Output the [x, y] coordinate of the center of the cell containing the given text.  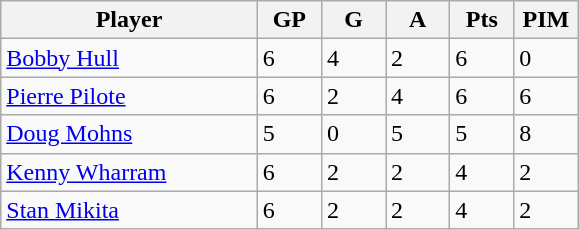
G [353, 20]
Pts [482, 20]
A [418, 20]
8 [546, 134]
Player [130, 20]
PIM [546, 20]
Doug Mohns [130, 134]
GP [289, 20]
Pierre Pilote [130, 96]
Bobby Hull [130, 58]
Stan Mikita [130, 210]
Kenny Wharram [130, 172]
